Identify which cell holds the provided text, then report its (x, y) central coordinate. 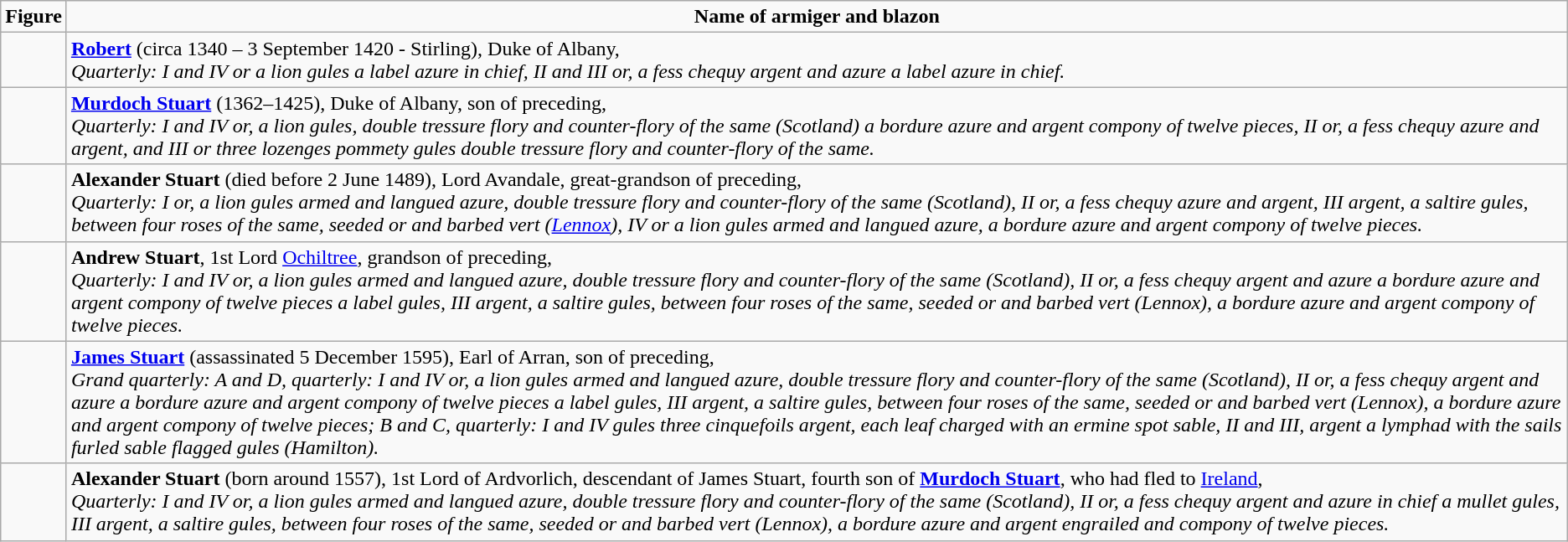
Name of armiger and blazon (817, 17)
Figure (34, 17)
